Locate the cell with the specified text and output its (X, Y) center coordinate. 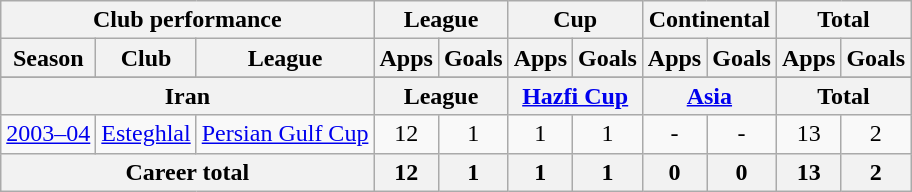
Asia (709, 96)
Persian Gulf Cup (285, 134)
2003–04 (48, 134)
Season (48, 58)
Cup (575, 20)
Hazfi Cup (575, 96)
Club (146, 58)
Continental (709, 20)
Esteghlal (146, 134)
Career total (188, 172)
Club performance (188, 20)
Iran (188, 96)
